Identify which cell holds the provided text, then report its (X, Y) central coordinate. 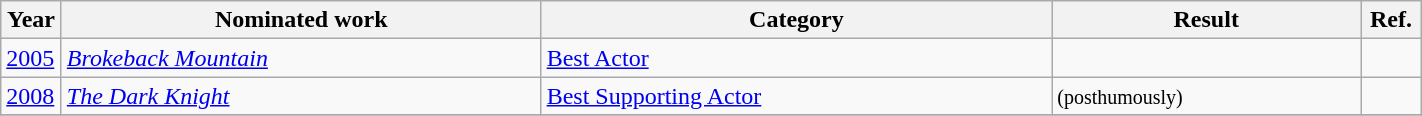
Brokeback Mountain (301, 58)
2008 (32, 96)
Year (32, 20)
Best Supporting Actor (796, 96)
2005 (32, 58)
Result (1206, 20)
Best Actor (796, 58)
Ref. (1392, 20)
Category (796, 20)
Nominated work (301, 20)
(posthumously) (1206, 96)
The Dark Knight (301, 96)
